Pinpoint the cell where the given text exists, returning its [X, Y] midpoint coordinate. 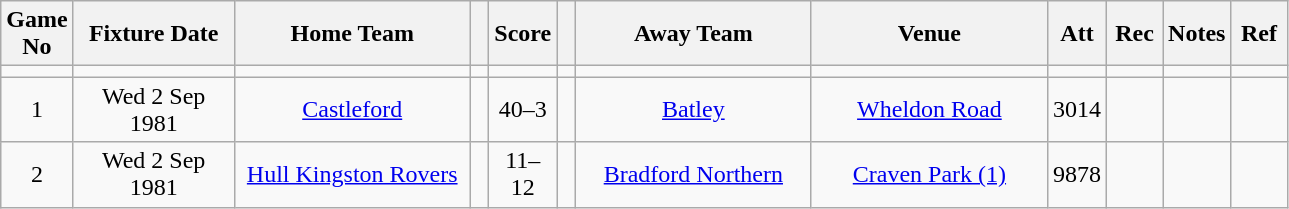
Att [1076, 34]
Rec [1135, 34]
Fixture Date [154, 34]
Hull Kingston Rovers [352, 174]
1 [37, 110]
11–12 [523, 174]
Craven Park (1) [929, 174]
Score [523, 34]
Bradford Northern [693, 174]
Game No [37, 34]
Away Team [693, 34]
Home Team [352, 34]
3014 [1076, 110]
Notes [1197, 34]
Ref [1259, 34]
Castleford [352, 110]
Wheldon Road [929, 110]
2 [37, 174]
Venue [929, 34]
40–3 [523, 110]
Batley [693, 110]
9878 [1076, 174]
